Scan for the cell matching the given text and deliver its [X, Y] coordinate at center. 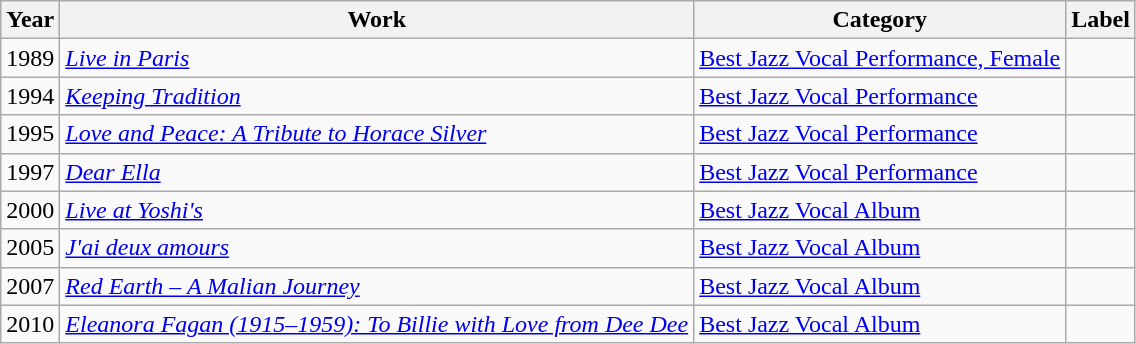
2000 [30, 210]
J'ai deux amours [377, 248]
1994 [30, 96]
2010 [30, 324]
Best Jazz Vocal Performance, Female [880, 58]
Year [30, 20]
Live in Paris [377, 58]
1997 [30, 172]
Work [377, 20]
1995 [30, 134]
Red Earth – A Malian Journey [377, 286]
2005 [30, 248]
Live at Yoshi's [377, 210]
Eleanora Fagan (1915–1959): To Billie with Love from Dee Dee [377, 324]
Love and Peace: A Tribute to Horace Silver [377, 134]
Category [880, 20]
Dear Ella [377, 172]
2007 [30, 286]
1989 [30, 58]
Keeping Tradition [377, 96]
Label [1101, 20]
